Identify which cell holds the provided text, then report its [X, Y] central coordinate. 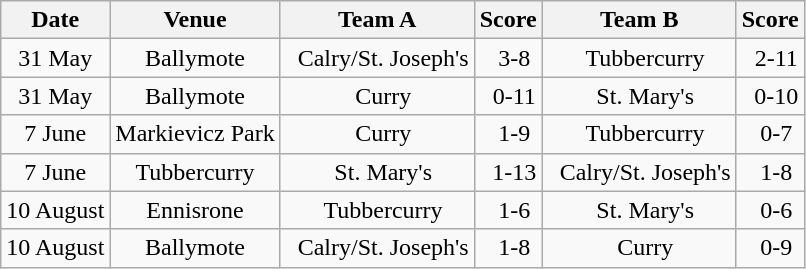
Markievicz Park [195, 134]
2-11 [770, 58]
0-7 [770, 134]
0-10 [770, 96]
0-9 [770, 248]
1-9 [508, 134]
Ennisrone [195, 210]
1-13 [508, 172]
Date [56, 20]
0-11 [508, 96]
0-6 [770, 210]
3-8 [508, 58]
Team A [377, 20]
Venue [195, 20]
1-6 [508, 210]
Team B [639, 20]
